Capture the cell that displays the provided text and extract its (x, y) central coordinate. 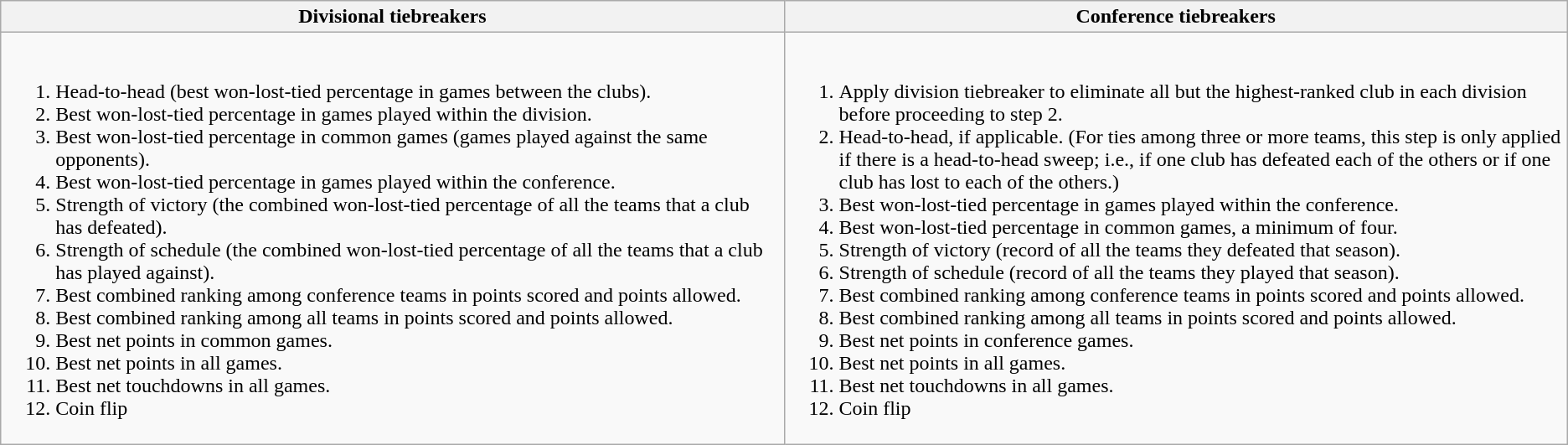
Divisional tiebreakers (392, 17)
Conference tiebreakers (1176, 17)
